Search for the cell housing the specified text and yield its (X, Y) center coordinate. 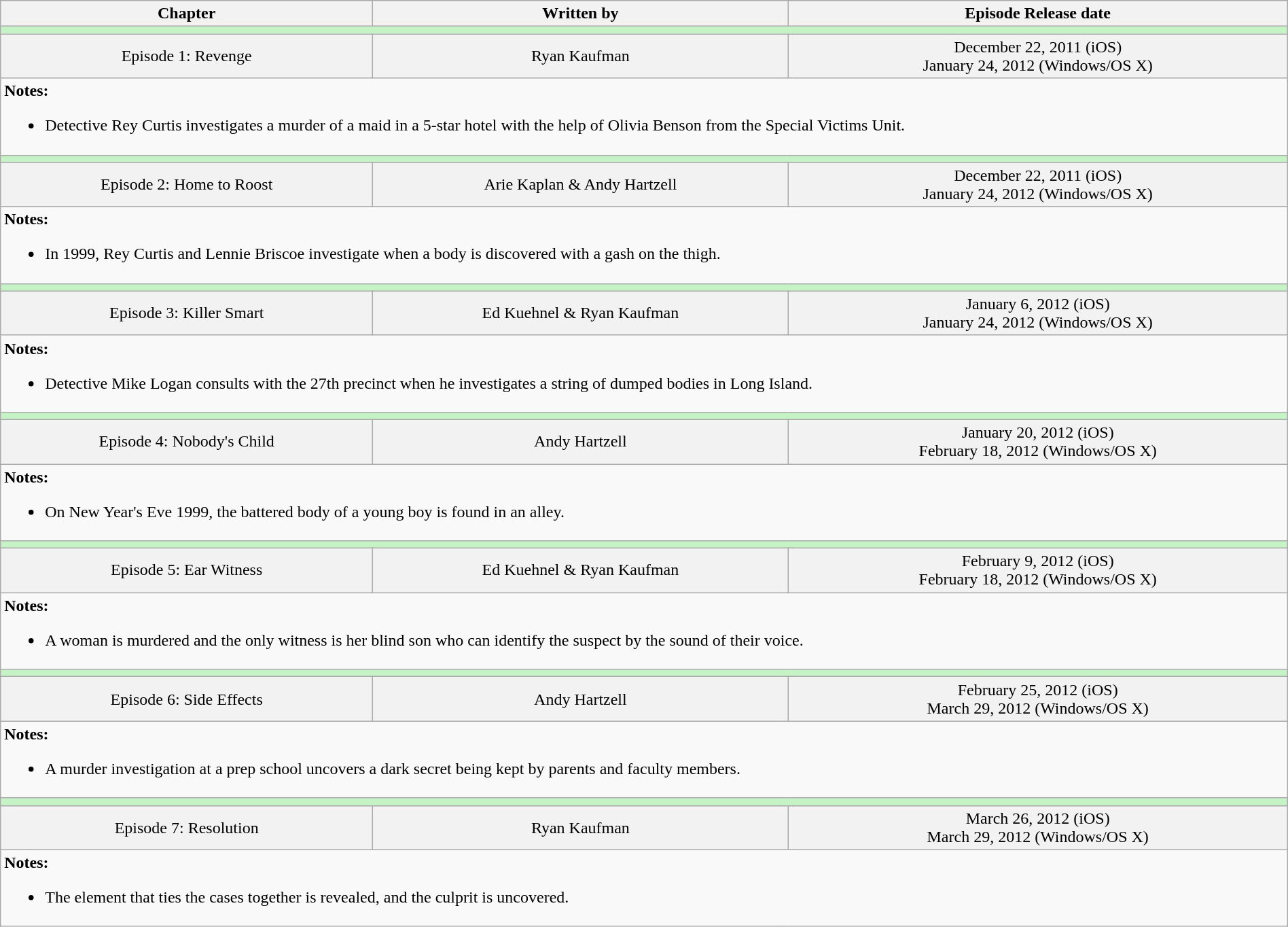
Episode 7: Resolution (187, 828)
January 20, 2012 (iOS)February 18, 2012 (Windows/OS X) (1038, 442)
Episode 2: Home to Roost (187, 185)
Notes:A murder investigation at a prep school uncovers a dark secret being kept by parents and faculty members. (644, 760)
Notes:In 1999, Rey Curtis and Lennie Briscoe investigate when a body is discovered with a gash on the thigh. (644, 245)
Notes:A woman is murdered and the only witness is her blind son who can identify the suspect by the sound of their voice. (644, 631)
Episode 6: Side Effects (187, 699)
January 6, 2012 (iOS)January 24, 2012 (Windows/OS X) (1038, 313)
Episode 3: Killer Smart (187, 313)
February 25, 2012 (iOS)March 29, 2012 (Windows/OS X) (1038, 699)
Episode 1: Revenge (187, 56)
Episode 5: Ear Witness (187, 571)
March 26, 2012 (iOS)March 29, 2012 (Windows/OS X) (1038, 828)
Written by (581, 14)
Notes:Detective Mike Logan consults with the 27th precinct when he investigates a string of dumped bodies in Long Island. (644, 374)
Episode Release date (1038, 14)
Notes:On New Year's Eve 1999, the battered body of a young boy is found in an alley. (644, 502)
February 9, 2012 (iOS)February 18, 2012 (Windows/OS X) (1038, 571)
Notes:Detective Rey Curtis investigates a murder of a maid in a 5-star hotel with the help of Olivia Benson from the Special Victims Unit. (644, 117)
Chapter (187, 14)
Episode 4: Nobody's Child (187, 442)
Arie Kaplan & Andy Hartzell (581, 185)
Notes:The element that ties the cases together is revealed, and the culprit is uncovered. (644, 888)
